Find where the given text appears and provide that cell's center as [X, Y] coordinate. 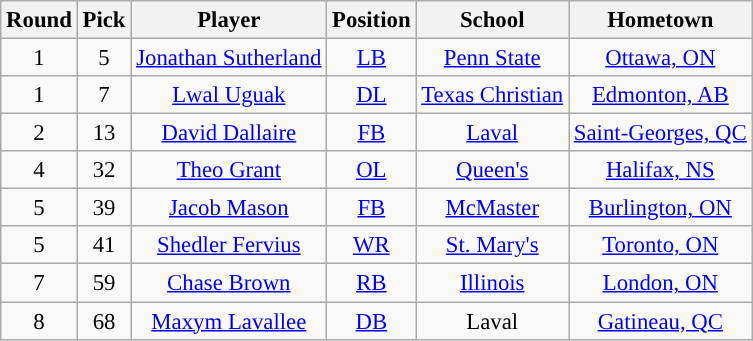
68 [104, 321]
Lwal Uguak [229, 95]
Chase Brown [229, 283]
59 [104, 283]
Gatineau, QC [661, 321]
Illinois [492, 283]
Queen's [492, 170]
Burlington, ON [661, 208]
Saint-Georges, QC [661, 133]
Maxym Lavallee [229, 321]
41 [104, 245]
Jonathan Sutherland [229, 58]
LB [372, 58]
Shedler Fervius [229, 245]
Edmonton, AB [661, 95]
Player [229, 20]
Round [39, 20]
DB [372, 321]
Theo Grant [229, 170]
Jacob Mason [229, 208]
OL [372, 170]
RB [372, 283]
McMaster [492, 208]
Penn State [492, 58]
Texas Christian [492, 95]
Toronto, ON [661, 245]
St. Mary's [492, 245]
Position [372, 20]
2 [39, 133]
DL [372, 95]
Ottawa, ON [661, 58]
32 [104, 170]
39 [104, 208]
London, ON [661, 283]
13 [104, 133]
4 [39, 170]
Pick [104, 20]
David Dallaire [229, 133]
School [492, 20]
Halifax, NS [661, 170]
8 [39, 321]
WR [372, 245]
Hometown [661, 20]
